Find where the given text appears and provide that cell's center as [X, Y] coordinate. 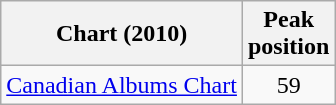
59 [288, 85]
Canadian Albums Chart [122, 85]
Peakposition [288, 34]
Chart (2010) [122, 34]
